Detect which cell encompasses the target text, then output its (X, Y) center coordinate. 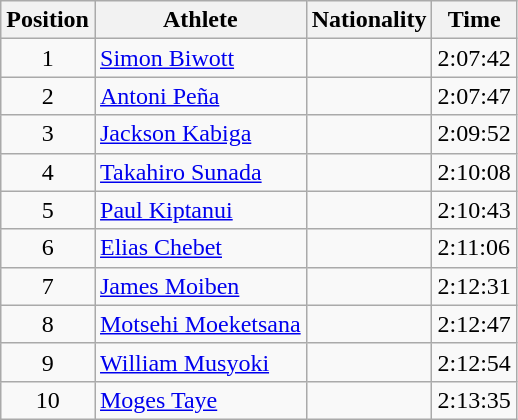
Position (48, 20)
2:09:52 (474, 134)
Nationality (369, 20)
10 (48, 400)
Paul Kiptanui (200, 210)
William Musyoki (200, 362)
1 (48, 58)
Jackson Kabiga (200, 134)
9 (48, 362)
Moges Taye (200, 400)
Takahiro Sunada (200, 172)
2:12:31 (474, 286)
2:13:35 (474, 400)
Simon Biwott (200, 58)
2 (48, 96)
Elias Chebet (200, 248)
Motsehi Moeketsana (200, 324)
6 (48, 248)
2:11:06 (474, 248)
2:10:43 (474, 210)
2:10:08 (474, 172)
James Moiben (200, 286)
3 (48, 134)
Antoni Peña (200, 96)
2:12:54 (474, 362)
2:12:47 (474, 324)
5 (48, 210)
2:07:47 (474, 96)
Time (474, 20)
8 (48, 324)
7 (48, 286)
2:07:42 (474, 58)
Athlete (200, 20)
4 (48, 172)
